Pinpoint the cell where the given text exists, returning its [X, Y] midpoint coordinate. 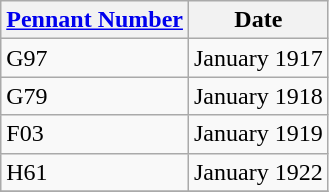
January 1917 [258, 58]
January 1922 [258, 172]
Pennant Number [95, 20]
January 1919 [258, 134]
H61 [95, 172]
January 1918 [258, 96]
G79 [95, 96]
G97 [95, 58]
F03 [95, 134]
Date [258, 20]
